From the cell containing the given text, extract its center point as [x, y] coordinate. 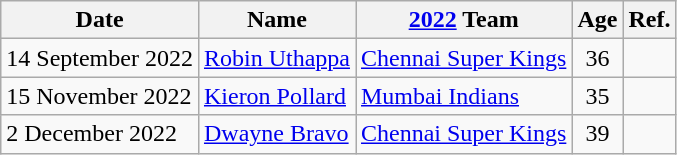
Name [276, 20]
35 [598, 96]
Mumbai Indians [464, 96]
36 [598, 58]
15 November 2022 [100, 96]
2 December 2022 [100, 134]
Age [598, 20]
2022 Team [464, 20]
39 [598, 134]
Robin Uthappa [276, 58]
Kieron Pollard [276, 96]
Dwayne Bravo [276, 134]
Ref. [650, 20]
Date [100, 20]
14 September 2022 [100, 58]
